Search for the cell housing the specified text and yield its [X, Y] center coordinate. 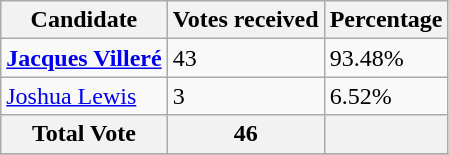
6.52% [386, 96]
Jacques Villeré [84, 58]
46 [246, 134]
Total Vote [84, 134]
43 [246, 58]
Candidate [84, 20]
Joshua Lewis [84, 96]
3 [246, 96]
Votes received [246, 20]
Percentage [386, 20]
93.48% [386, 58]
